Provide the [X, Y] coordinate of the cell's center where the given text is located.  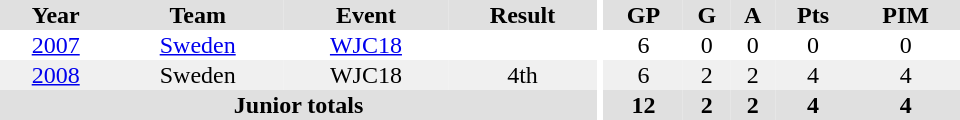
Junior totals [298, 105]
12 [644, 105]
GP [644, 15]
G [706, 15]
2007 [56, 45]
A [752, 15]
Event [366, 15]
4th [522, 75]
Team [198, 15]
2008 [56, 75]
PIM [906, 15]
Pts [813, 15]
Year [56, 15]
Result [522, 15]
